Pinpoint the cell where the given text exists, returning its [X, Y] midpoint coordinate. 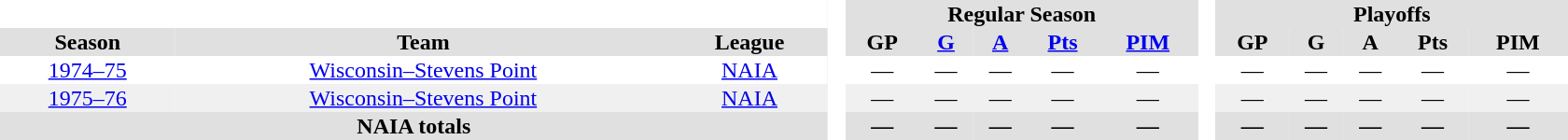
NAIA totals [414, 126]
1975–76 [88, 98]
Team [424, 42]
Season [88, 42]
Playoffs [1393, 14]
League [749, 42]
1974–75 [88, 70]
Regular Season [1021, 14]
